Output the [x, y] coordinate of the center of the cell containing the given text.  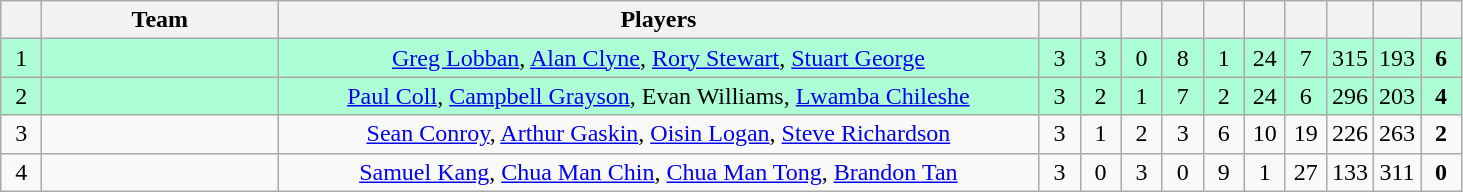
Team [160, 20]
8 [1182, 58]
Players [658, 20]
315 [1350, 58]
133 [1350, 172]
226 [1350, 134]
27 [1306, 172]
19 [1306, 134]
263 [1396, 134]
Paul Coll, Campbell Grayson, Evan Williams, Lwamba Chileshe [658, 96]
10 [1264, 134]
193 [1396, 58]
311 [1396, 172]
9 [1224, 172]
Greg Lobban, Alan Clyne, Rory Stewart, Stuart George [658, 58]
Sean Conroy, Arthur Gaskin, Oisin Logan, Steve Richardson [658, 134]
Samuel Kang, Chua Man Chin, Chua Man Tong, Brandon Tan [658, 172]
203 [1396, 96]
296 [1350, 96]
